Capture the cell that displays the provided text and extract its (x, y) central coordinate. 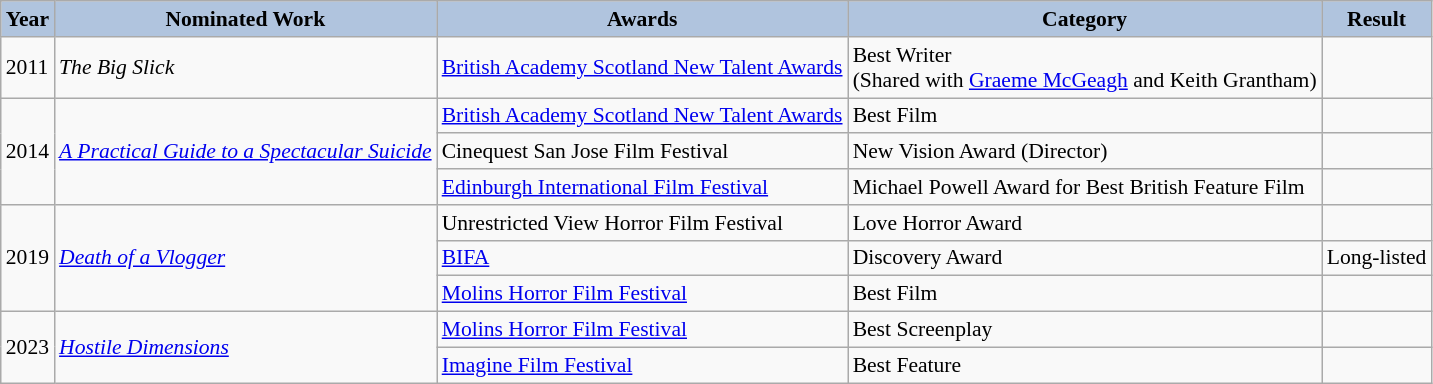
2014 (28, 152)
Love Horror Award (1085, 223)
2019 (28, 258)
The Big Slick (246, 68)
Michael Powell Award for Best British Feature Film (1085, 187)
Best Feature (1085, 365)
Long-listed (1377, 258)
Death of a Vlogger (246, 258)
New Vision Award (Director) (1085, 152)
Edinburgh International Film Festival (642, 187)
Result (1377, 19)
BIFA (642, 258)
Awards (642, 19)
A Practical Guide to a Spectacular Suicide (246, 152)
Nominated Work (246, 19)
Imagine Film Festival (642, 365)
Best Writer(Shared with Graeme McGeagh and Keith Grantham) (1085, 68)
Best Screenplay (1085, 330)
Hostile Dimensions (246, 348)
Year (28, 19)
2023 (28, 348)
Unrestricted View Horror Film Festival (642, 223)
2011 (28, 68)
Discovery Award (1085, 258)
Cinequest San Jose Film Festival (642, 152)
Category (1085, 19)
